Identify which cell holds the provided text, then report its (x, y) central coordinate. 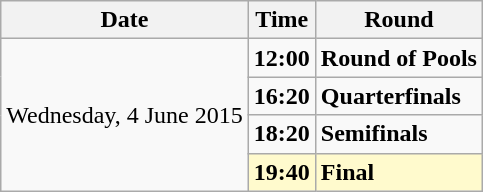
Round of Pools (398, 58)
Quarterfinals (398, 96)
19:40 (282, 172)
Semifinals (398, 134)
Date (125, 20)
16:20 (282, 96)
18:20 (282, 134)
Wednesday, 4 June 2015 (125, 115)
12:00 (282, 58)
Round (398, 20)
Time (282, 20)
Final (398, 172)
